Return (X, Y) of the center of cell containing provided text 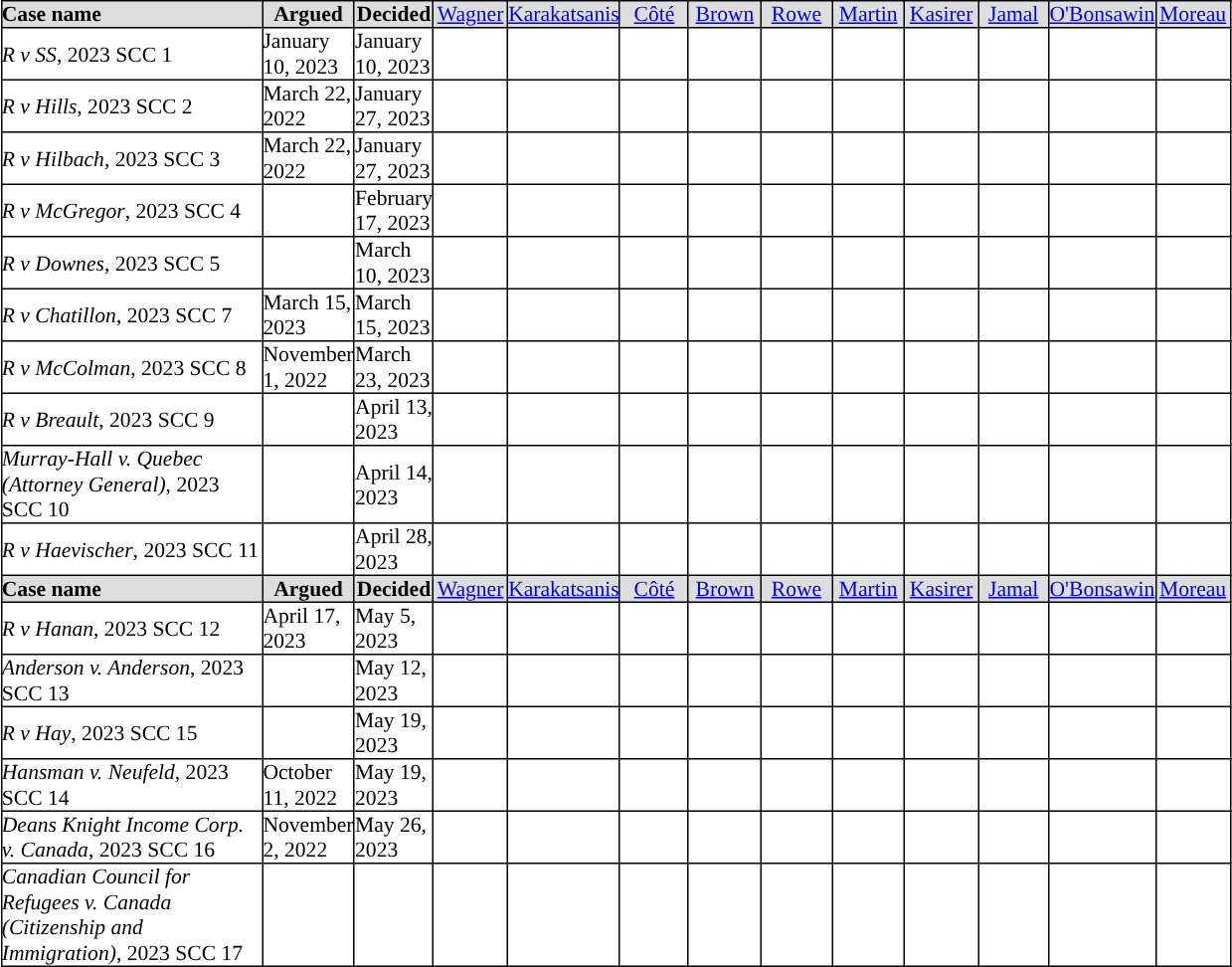
R v Chatillon, 2023 SCC 7 (131, 314)
R v McGregor, 2023 SCC 4 (131, 210)
R v Hanan, 2023 SCC 12 (131, 628)
May 12, 2023 (394, 680)
Canadian Council for Refugees v. Canada (Citizenship and Immigration), 2023 SCC 17 (131, 915)
R v Hills, 2023 SCC 2 (131, 105)
Hansman v. Neufeld, 2023 SCC 14 (131, 785)
R v Haevischer, 2023 SCC 11 (131, 549)
R v McColman, 2023 SCC 8 (131, 367)
April 28, 2023 (394, 549)
November 1, 2022 (308, 367)
May 5, 2023 (394, 628)
May 26, 2023 (394, 837)
October 11, 2022 (308, 785)
February 17, 2023 (394, 210)
April 14, 2023 (394, 484)
R v Hilbach, 2023 SCC 3 (131, 158)
March 23, 2023 (394, 367)
April 13, 2023 (394, 419)
April 17, 2023 (308, 628)
Deans Knight Income Corp. v. Canada, 2023 SCC 16 (131, 837)
Anderson v. Anderson, 2023 SCC 13 (131, 680)
R v Breault, 2023 SCC 9 (131, 419)
Murray‑Hall v. Quebec (Attorney General), 2023 SCC 10 (131, 484)
R v Hay, 2023 SCC 15 (131, 732)
March 10, 2023 (394, 263)
R v SS, 2023 SCC 1 (131, 54)
R v Downes, 2023 SCC 5 (131, 263)
November 2, 2022 (308, 837)
